Return [x, y] of the center of cell containing provided text 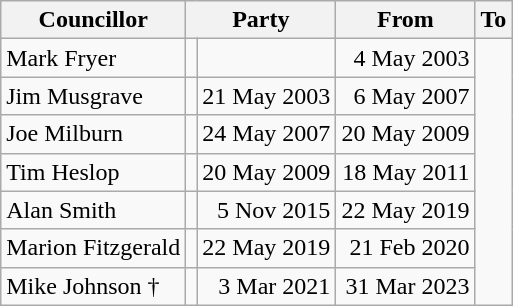
Mike Johnson † [94, 286]
Party [261, 20]
Joe Milburn [94, 134]
Tim Heslop [94, 172]
6 May 2007 [406, 96]
Mark Fryer [94, 58]
Councillor [94, 20]
From [406, 20]
21 May 2003 [266, 96]
5 Nov 2015 [266, 210]
Jim Musgrave [94, 96]
18 May 2011 [406, 172]
24 May 2007 [266, 134]
3 Mar 2021 [266, 286]
Alan Smith [94, 210]
4 May 2003 [406, 58]
31 Mar 2023 [406, 286]
To [494, 20]
Marion Fitzgerald [94, 248]
21 Feb 2020 [406, 248]
